Output the (X, Y) coordinate of the center of the cell containing the given text.  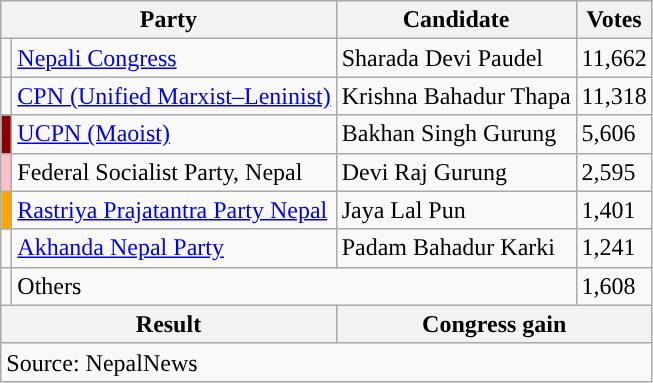
1,608 (614, 286)
Sharada Devi Paudel (456, 58)
Federal Socialist Party, Nepal (174, 172)
Source: NepalNews (326, 362)
5,606 (614, 134)
Result (168, 324)
Candidate (456, 20)
Rastriya Prajatantra Party Nepal (174, 210)
Padam Bahadur Karki (456, 248)
Party (168, 20)
1,241 (614, 248)
Nepali Congress (174, 58)
Bakhan Singh Gurung (456, 134)
Devi Raj Gurung (456, 172)
Akhanda Nepal Party (174, 248)
1,401 (614, 210)
11,662 (614, 58)
Congress gain (494, 324)
UCPN (Maoist) (174, 134)
Jaya Lal Pun (456, 210)
Krishna Bahadur Thapa (456, 96)
CPN (Unified Marxist–Leninist) (174, 96)
Others (294, 286)
Votes (614, 20)
2,595 (614, 172)
11,318 (614, 96)
